For the text-containing cell, return its midpoint in [X, Y] coordinate format. 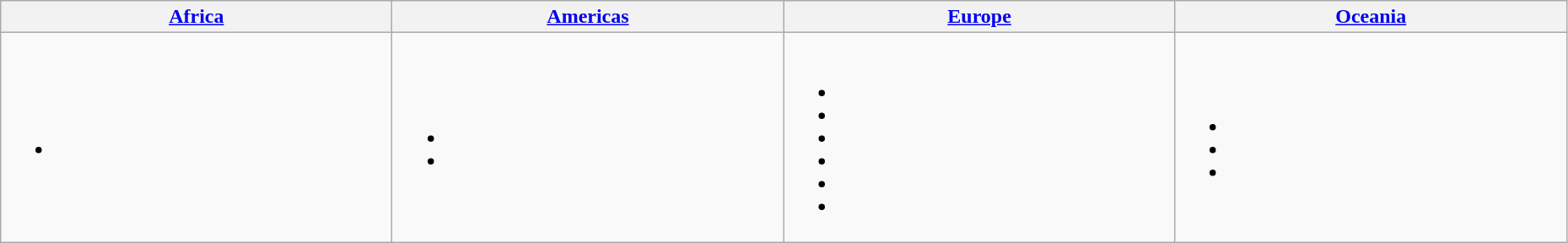
Oceania [1371, 17]
Europe [979, 17]
Africa [197, 17]
Americas [588, 17]
